Return the [x, y] coordinate for the center point of the cell that contains the specified text.  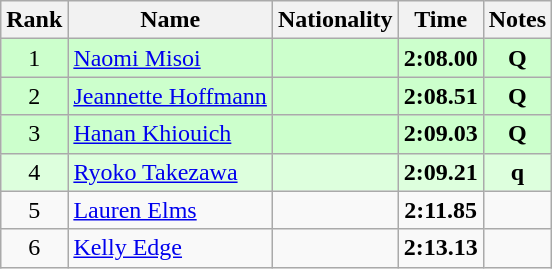
4 [34, 172]
Ryoko Takezawa [170, 172]
5 [34, 210]
2:13.13 [440, 248]
Kelly Edge [170, 248]
Jeannette Hoffmann [170, 96]
Rank [34, 20]
Nationality [335, 20]
2:08.51 [440, 96]
6 [34, 248]
2:09.21 [440, 172]
2:09.03 [440, 134]
1 [34, 58]
2:08.00 [440, 58]
2 [34, 96]
3 [34, 134]
Naomi Misoi [170, 58]
q [517, 172]
Notes [517, 20]
Name [170, 20]
Hanan Khiouich [170, 134]
Lauren Elms [170, 210]
2:11.85 [440, 210]
Time [440, 20]
